Pinpoint the cell where the given text exists, returning its [x, y] midpoint coordinate. 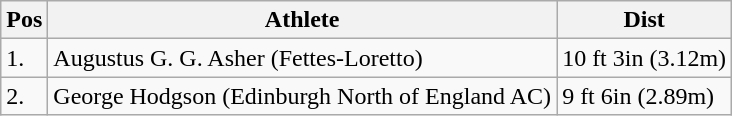
9 ft 6in (2.89m) [644, 96]
Athlete [302, 20]
Pos [24, 20]
Augustus G. G. Asher (Fettes-Loretto) [302, 58]
2. [24, 96]
George Hodgson (Edinburgh North of England AC) [302, 96]
1. [24, 58]
Dist [644, 20]
10 ft 3in (3.12m) [644, 58]
